Return [X, Y] of the center of cell containing provided text 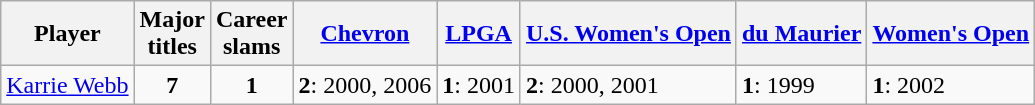
Chevron [365, 34]
Careerslams [252, 34]
du Maurier [801, 34]
Karrie Webb [68, 85]
1 [252, 85]
Player [68, 34]
1: 1999 [801, 85]
U.S. Women's Open [628, 34]
1: 2001 [479, 85]
Women's Open [951, 34]
2: 2000, 2006 [365, 85]
1: 2002 [951, 85]
Majortitles [172, 34]
2: 2000, 2001 [628, 85]
7 [172, 85]
LPGA [479, 34]
